Search for the cell housing the specified text and yield its [X, Y] center coordinate. 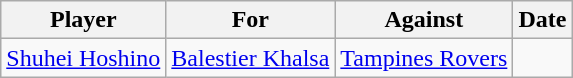
Tampines Rovers [424, 58]
Player [84, 20]
For [250, 20]
Date [542, 20]
Balestier Khalsa [250, 58]
Shuhei Hoshino [84, 58]
Against [424, 20]
